Find where the given text appears and provide that cell's center as (x, y) coordinate. 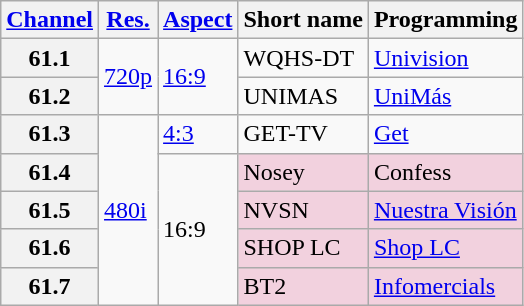
SHOP LC (303, 248)
Confess (446, 172)
61.7 (50, 286)
NVSN (303, 210)
Nuestra Visión (446, 210)
Aspect (198, 20)
Programming (446, 20)
Univision (446, 58)
GET-TV (303, 134)
4:3 (198, 134)
61.3 (50, 134)
61.2 (50, 96)
61.4 (50, 172)
61.1 (50, 58)
61.6 (50, 248)
Nosey (303, 172)
480i (128, 210)
WQHS-DT (303, 58)
Short name (303, 20)
UNIMAS (303, 96)
Get (446, 134)
61.5 (50, 210)
Shop LC (446, 248)
Channel (50, 20)
720p (128, 77)
Infomercials (446, 286)
BT2 (303, 286)
Res. (128, 20)
UniMás (446, 96)
